Output the [x, y] coordinate of the center of the cell containing the given text.  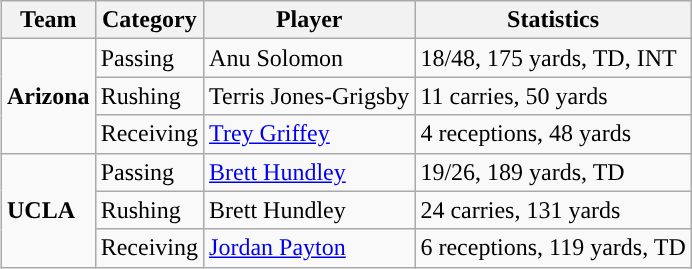
Terris Jones-Grigsby [310, 96]
18/48, 175 yards, TD, INT [553, 58]
24 carries, 131 yards [553, 210]
Anu Solomon [310, 58]
19/26, 189 yards, TD [553, 172]
4 receptions, 48 yards [553, 134]
Statistics [553, 20]
UCLA [48, 210]
6 receptions, 119 yards, TD [553, 248]
11 carries, 50 yards [553, 96]
Arizona [48, 96]
Player [310, 20]
Jordan Payton [310, 248]
Trey Griffey [310, 134]
Team [48, 20]
Category [149, 20]
